Search for the cell housing the specified text and yield its (x, y) center coordinate. 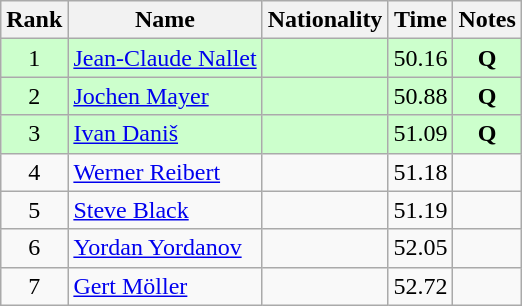
51.18 (420, 172)
7 (34, 286)
Rank (34, 20)
Jean-Claude Nallet (165, 58)
50.16 (420, 58)
51.19 (420, 210)
1 (34, 58)
Time (420, 20)
Jochen Mayer (165, 96)
Werner Reibert (165, 172)
52.05 (420, 248)
Notes (487, 20)
Ivan Daniš (165, 134)
4 (34, 172)
Gert Möller (165, 286)
50.88 (420, 96)
Name (165, 20)
3 (34, 134)
Steve Black (165, 210)
52.72 (420, 286)
6 (34, 248)
51.09 (420, 134)
5 (34, 210)
Nationality (325, 20)
2 (34, 96)
Yordan Yordanov (165, 248)
